Extract the (X, Y) coordinate from the center of the cell holding the provided text.  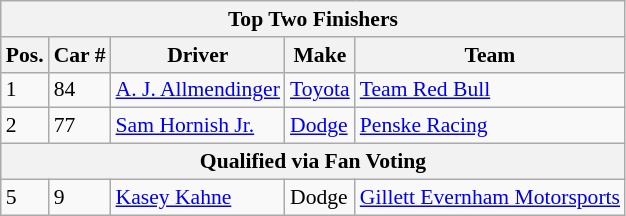
Penske Racing (490, 126)
A. J. Allmendinger (198, 90)
1 (25, 90)
Team (490, 55)
Sam Hornish Jr. (198, 126)
Qualified via Fan Voting (313, 162)
Team Red Bull (490, 90)
Make (320, 55)
2 (25, 126)
Toyota (320, 90)
77 (80, 126)
Pos. (25, 55)
Car # (80, 55)
Kasey Kahne (198, 197)
84 (80, 90)
Driver (198, 55)
Top Two Finishers (313, 19)
9 (80, 197)
5 (25, 197)
Gillett Evernham Motorsports (490, 197)
